Provide the [x, y] coordinate of the cell's center where the given text is located.  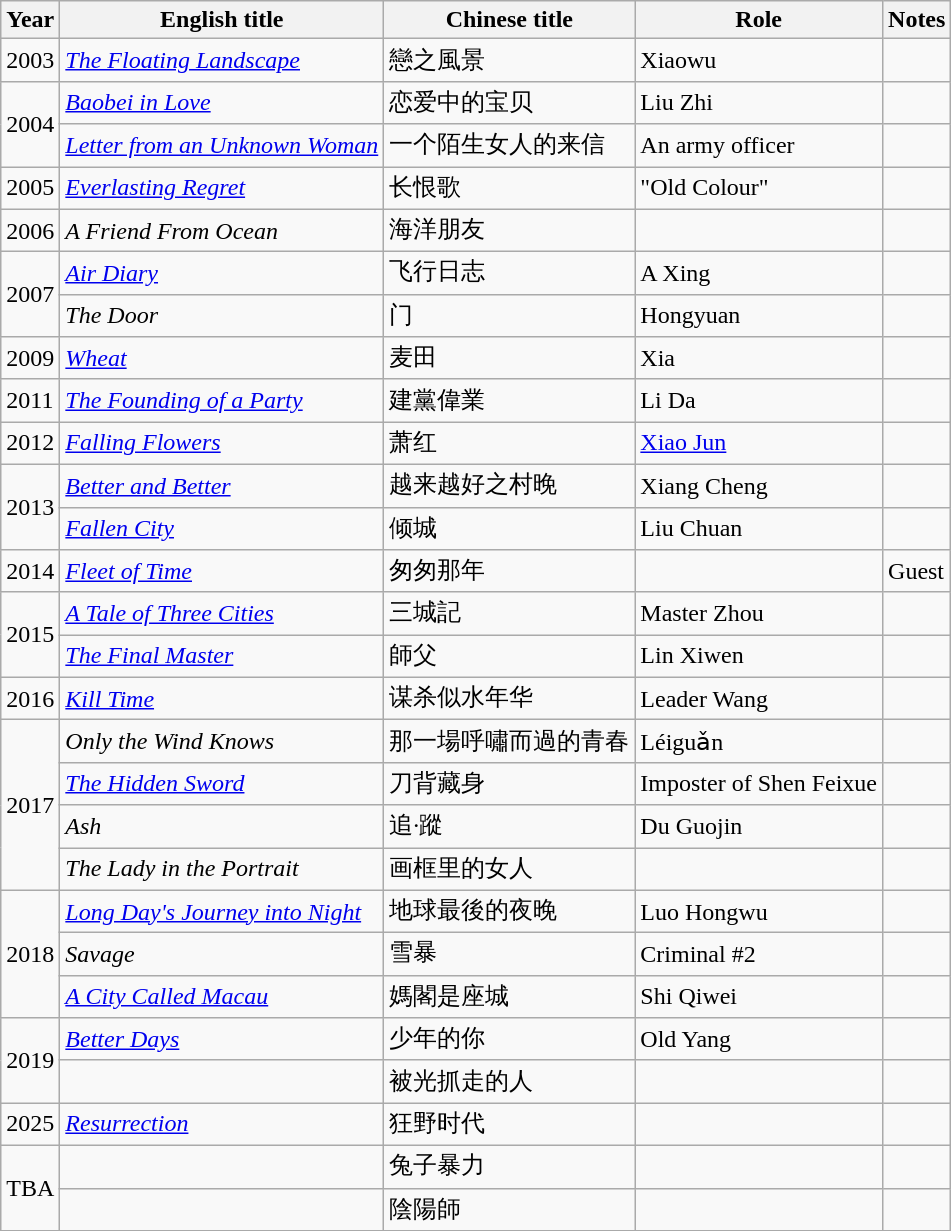
追·蹤 [510, 826]
那一場呼嘯而過的青春 [510, 742]
雪暴 [510, 954]
刀背藏身 [510, 784]
2003 [30, 60]
A City Called Macau [222, 996]
Hongyuan [759, 316]
Ash [222, 826]
狂野时代 [510, 1124]
The Door [222, 316]
2018 [30, 954]
A Xing [759, 274]
Only the Wind Knows [222, 742]
Role [759, 20]
Leader Wang [759, 698]
2015 [30, 634]
TBA [30, 1188]
Better and Better [222, 486]
2019 [30, 1060]
Long Day's Journey into Night [222, 912]
飞行日志 [510, 274]
Liu Chuan [759, 528]
The Founding of a Party [222, 400]
Resurrection [222, 1124]
门 [510, 316]
长恨歌 [510, 188]
Fallen City [222, 528]
Everlasting Regret [222, 188]
Falling Flowers [222, 444]
Shi Qiwei [759, 996]
Letter from an Unknown Woman [222, 146]
2009 [30, 358]
媽閣是座城 [510, 996]
Du Guojin [759, 826]
"Old Colour" [759, 188]
The Floating Landscape [222, 60]
倾城 [510, 528]
An army officer [759, 146]
Luo Hongwu [759, 912]
Better Days [222, 1040]
Fleet of Time [222, 572]
萧红 [510, 444]
Li Da [759, 400]
一个陌生女人的来信 [510, 146]
Master Zhou [759, 614]
2006 [30, 230]
Notes [917, 20]
被光抓走的人 [510, 1082]
2014 [30, 572]
Wheat [222, 358]
2025 [30, 1124]
師父 [510, 656]
陰陽師 [510, 1210]
Xiaowu [759, 60]
2007 [30, 294]
Chinese title [510, 20]
Xiang Cheng [759, 486]
海洋朋友 [510, 230]
2011 [30, 400]
Guest [917, 572]
Léiguǎn [759, 742]
The Final Master [222, 656]
Xia [759, 358]
2013 [30, 506]
Baobei in Love [222, 102]
恋爱中的宝贝 [510, 102]
地球最後的夜晚 [510, 912]
谋杀似水年华 [510, 698]
Kill Time [222, 698]
2016 [30, 698]
Criminal #2 [759, 954]
Old Yang [759, 1040]
三城記 [510, 614]
Imposter of Shen Feixue [759, 784]
Year [30, 20]
Xiao Jun [759, 444]
English title [222, 20]
2004 [30, 124]
越来越好之村晚 [510, 486]
Air Diary [222, 274]
麦田 [510, 358]
A Tale of Three Cities [222, 614]
戀之風景 [510, 60]
兔子暴力 [510, 1166]
建黨偉業 [510, 400]
The Hidden Sword [222, 784]
匆匆那年 [510, 572]
2005 [30, 188]
2017 [30, 805]
The Lady in the Portrait [222, 870]
Liu Zhi [759, 102]
A Friend From Ocean [222, 230]
Lin Xiwen [759, 656]
画框里的女人 [510, 870]
少年的你 [510, 1040]
2012 [30, 444]
Savage [222, 954]
